Find where the given text appears and provide that cell's center as [x, y] coordinate. 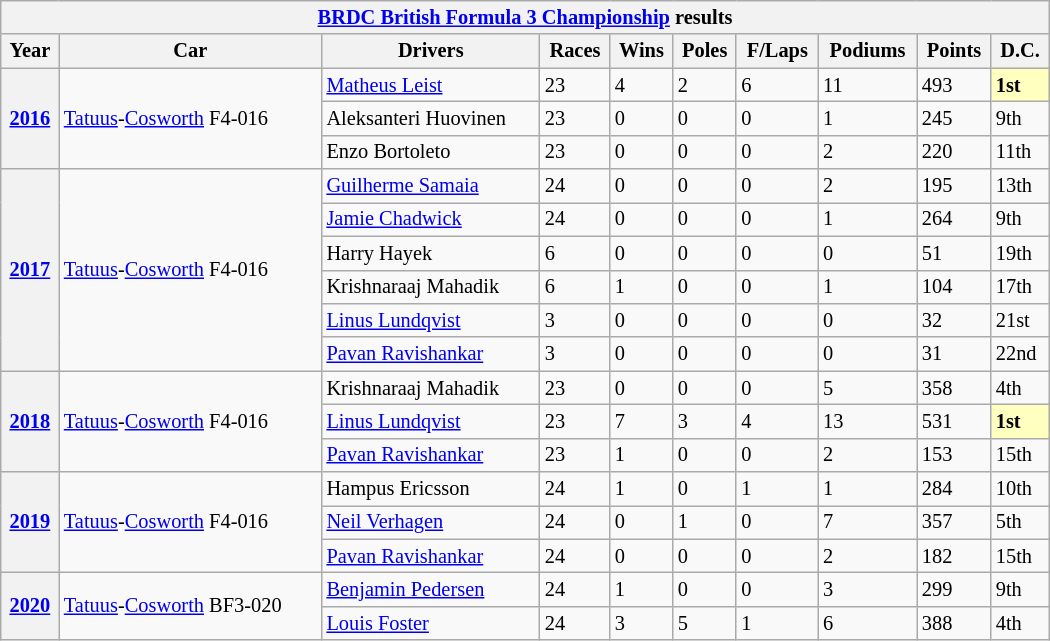
21st [1020, 320]
220 [954, 152]
358 [954, 388]
Points [954, 51]
153 [954, 455]
284 [954, 489]
5th [1020, 522]
BRDC British Formula 3 Championship results [525, 17]
31 [954, 354]
10th [1020, 489]
2019 [30, 522]
493 [954, 85]
388 [954, 623]
Car [190, 51]
Guilherme Samaia [431, 186]
2017 [30, 270]
182 [954, 556]
Year [30, 51]
22nd [1020, 354]
Enzo Bortoleto [431, 152]
11 [868, 85]
51 [954, 253]
11th [1020, 152]
299 [954, 589]
2016 [30, 118]
D.C. [1020, 51]
Neil Verhagen [431, 522]
Louis Foster [431, 623]
19th [1020, 253]
Wins [642, 51]
195 [954, 186]
32 [954, 320]
Races [575, 51]
264 [954, 219]
Matheus Leist [431, 85]
Harry Hayek [431, 253]
531 [954, 421]
Poles [704, 51]
2020 [30, 606]
Benjamin Pedersen [431, 589]
F/Laps [777, 51]
2018 [30, 422]
Tatuus-Cosworth BF3-020 [190, 606]
104 [954, 287]
13 [868, 421]
Podiums [868, 51]
Drivers [431, 51]
Hampus Ericsson [431, 489]
357 [954, 522]
13th [1020, 186]
17th [1020, 287]
Aleksanteri Huovinen [431, 118]
245 [954, 118]
Jamie Chadwick [431, 219]
